Output the [X, Y] coordinate of the center of the cell containing the given text.  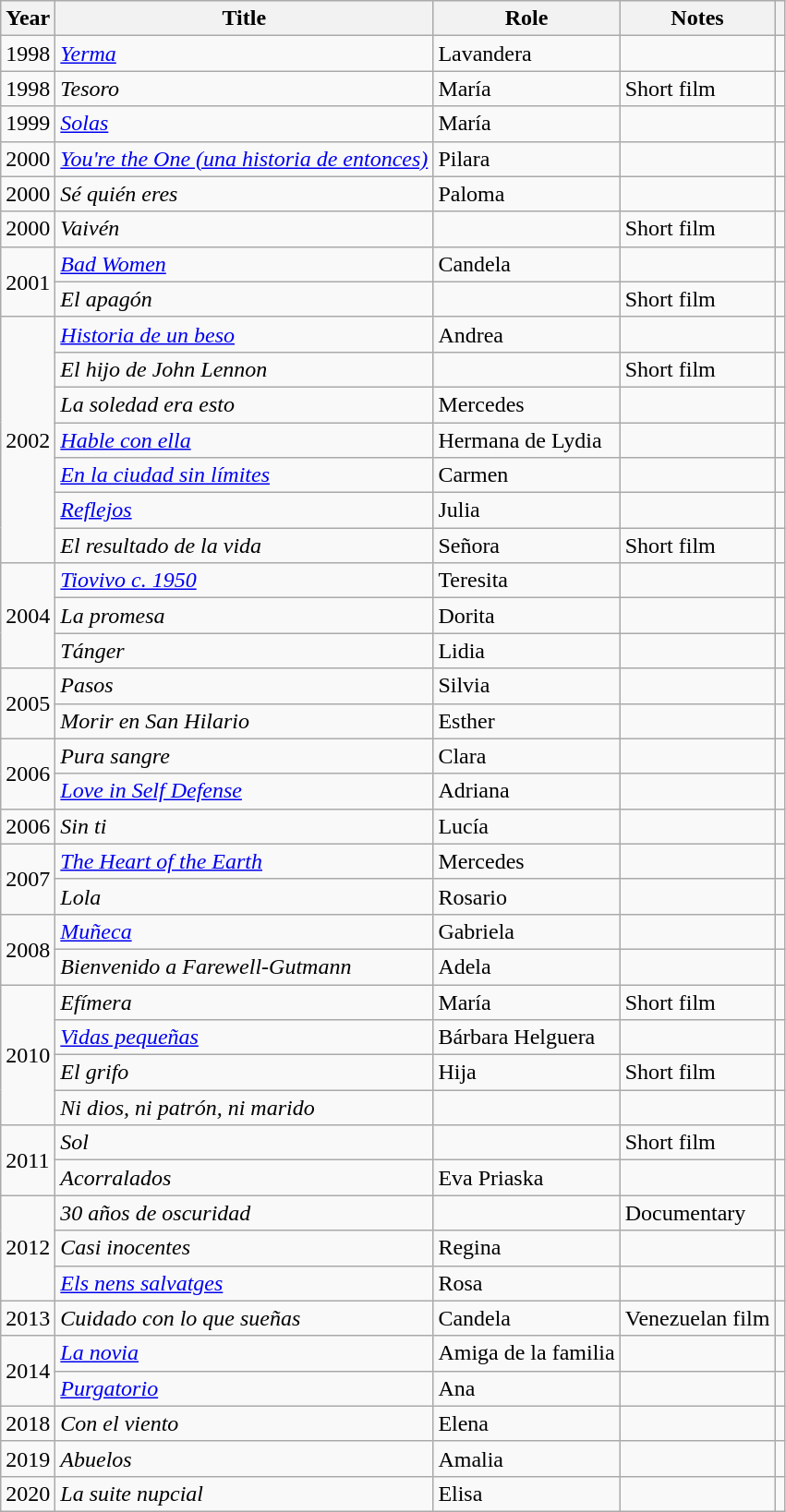
Pura sangre [244, 756]
Eva Priaska [526, 1178]
Dorita [526, 616]
2011 [28, 1160]
Cuidado con lo que sueñas [244, 1318]
Carmen [526, 475]
Sol [244, 1143]
Casi inocentes [244, 1248]
Ni dios, ni patrón, ni marido [244, 1108]
La promesa [244, 616]
Vidas pequeñas [244, 1038]
Sin ti [244, 826]
Lucía [526, 826]
2019 [28, 1458]
Lola [244, 896]
2002 [28, 439]
Reflejos [244, 510]
Venezuelan film [697, 1318]
Rosa [526, 1283]
Andrea [526, 334]
Efímera [244, 1002]
Role [526, 18]
Sé quién eres [244, 194]
Tesoro [244, 89]
Lavandera [526, 54]
Hable con ella [244, 440]
Regina [526, 1248]
Elena [526, 1423]
Hermana de Lydia [526, 440]
The Heart of the Earth [244, 861]
Silvia [526, 686]
Muñeca [244, 931]
Pilara [526, 159]
Purgatorio [244, 1388]
Year [28, 18]
Esther [526, 721]
El apagón [244, 299]
2018 [28, 1423]
Tiovivo c. 1950 [244, 581]
El hijo de John Lennon [244, 369]
Gabriela [526, 931]
You're the One (una historia de entonces) [244, 159]
Yerma [244, 54]
La soledad era esto [244, 404]
2020 [28, 1494]
Acorralados [244, 1178]
Clara [526, 756]
Adriana [526, 791]
2008 [28, 949]
Solas [244, 124]
Señora [526, 546]
2004 [28, 616]
El grifo [244, 1073]
Love in Self Defense [244, 791]
Amiga de la familia [526, 1353]
Tánger [244, 651]
Documentary [697, 1213]
La novia [244, 1353]
1999 [28, 124]
2007 [28, 879]
2005 [28, 703]
Con el viento [244, 1423]
Pasos [244, 686]
2012 [28, 1248]
2010 [28, 1054]
Rosario [526, 896]
2014 [28, 1371]
Els nens salvatges [244, 1283]
Lidia [526, 651]
Bárbara Helguera [526, 1038]
Historia de un beso [244, 334]
Adela [526, 966]
Julia [526, 510]
Hija [526, 1073]
2001 [28, 282]
Morir en San Hilario [244, 721]
2013 [28, 1318]
La suite nupcial [244, 1494]
Paloma [526, 194]
Abuelos [244, 1458]
Notes [697, 18]
Bad Women [244, 264]
El resultado de la vida [244, 546]
Title [244, 18]
Elisa [526, 1494]
En la ciudad sin límites [244, 475]
Bienvenido a Farewell-Gutmann [244, 966]
30 años de oscuridad [244, 1213]
Vaivén [244, 229]
Amalia [526, 1458]
Ana [526, 1388]
Teresita [526, 581]
